Capture the cell that displays the provided text and extract its (x, y) central coordinate. 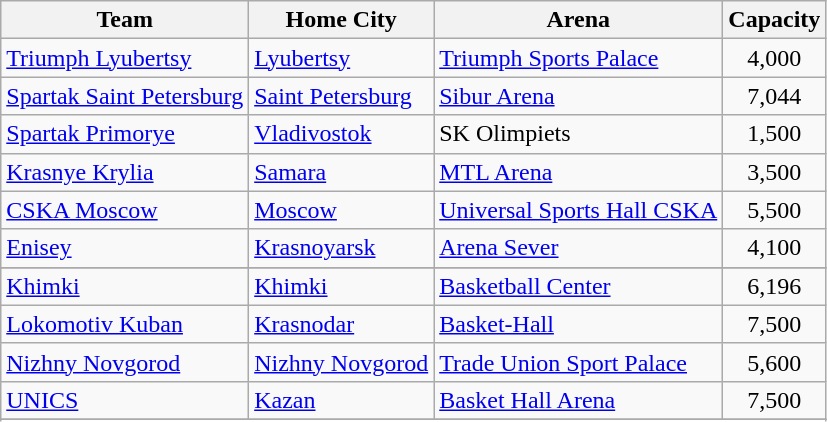
5,500 (774, 210)
Arena Sever (578, 248)
Samara (342, 172)
Trade Union Sport Palace (578, 362)
Team (125, 20)
Sibur Arena (578, 96)
Capacity (774, 20)
Lyubertsy (342, 58)
7,044 (774, 96)
Universal Sports Hall CSKA (578, 210)
CSKA Moscow (125, 210)
Triumph Lyubertsy (125, 58)
4,100 (774, 248)
3,500 (774, 172)
1,500 (774, 134)
UNICS (125, 400)
4,000 (774, 58)
Saint Petersburg (342, 96)
Krasnodar (342, 324)
Basketball Center (578, 286)
Krasnoyarsk (342, 248)
Basket-Hall (578, 324)
Spartak Primorye (125, 134)
5,600 (774, 362)
Moscow (342, 210)
Basket Hall Arena (578, 400)
Vladivostok (342, 134)
Lokomotiv Kuban (125, 324)
Krasnye Krylia (125, 172)
Home City (342, 20)
Kazan (342, 400)
Enisey (125, 248)
Triumph Sports Palace (578, 58)
SK Olimpiets (578, 134)
Arena (578, 20)
6,196 (774, 286)
MTL Arena (578, 172)
Spartak Saint Petersburg (125, 96)
